Detect which cell encompasses the target text, then output its [X, Y] center coordinate. 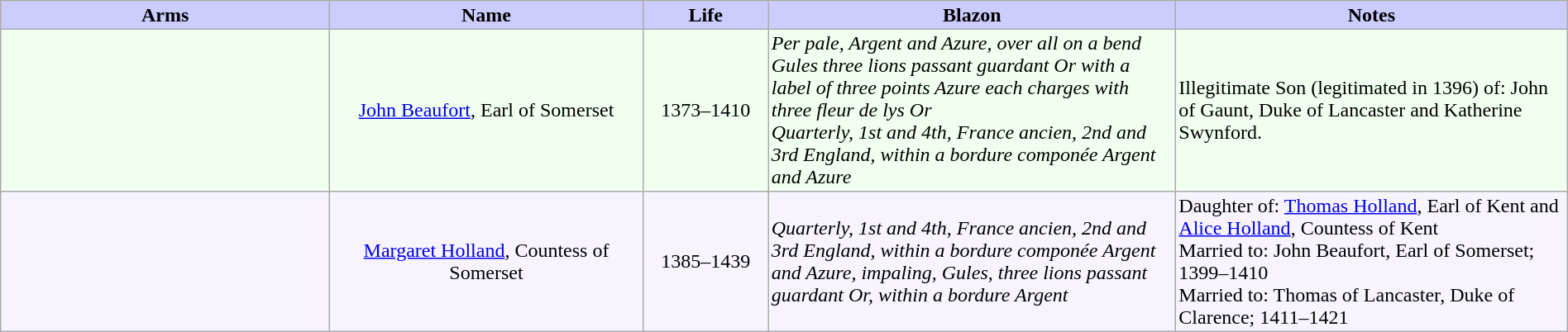
Margaret Holland, Countess of Somerset [486, 262]
Blazon [973, 15]
1373–1410 [705, 110]
1385–1439 [705, 262]
Life [705, 15]
Notes [1372, 15]
Name [486, 15]
Arms [165, 15]
John Beaufort, Earl of Somerset [486, 110]
Illegitimate Son (legitimated in 1396) of: John of Gaunt, Duke of Lancaster and Katherine Swynford. [1372, 110]
